Pinpoint the cell where the given text exists, returning its [X, Y] midpoint coordinate. 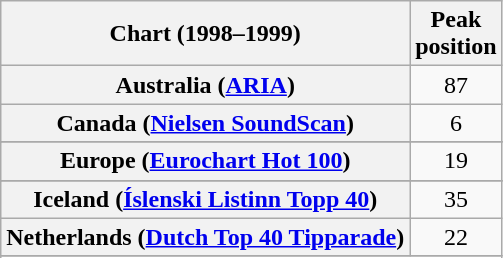
Europe (Eurochart Hot 100) [206, 161]
Netherlands (Dutch Top 40 Tipparade) [206, 237]
Peakposition [456, 34]
Australia (ARIA) [206, 85]
6 [456, 123]
19 [456, 161]
35 [456, 199]
22 [456, 237]
Chart (1998–1999) [206, 34]
Canada (Nielsen SoundScan) [206, 123]
Iceland (Íslenski Listinn Topp 40) [206, 199]
87 [456, 85]
